Output the [x, y] coordinate of the center of the cell containing the given text.  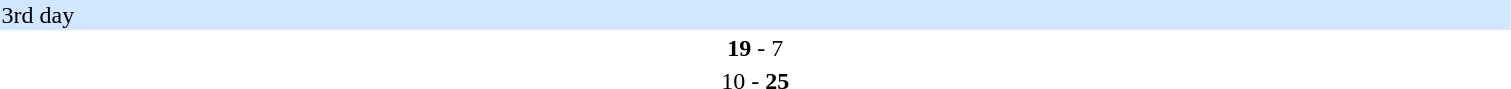
3rd day [756, 15]
19 - 7 [756, 48]
